Pinpoint the cell where the given text exists, returning its (x, y) midpoint coordinate. 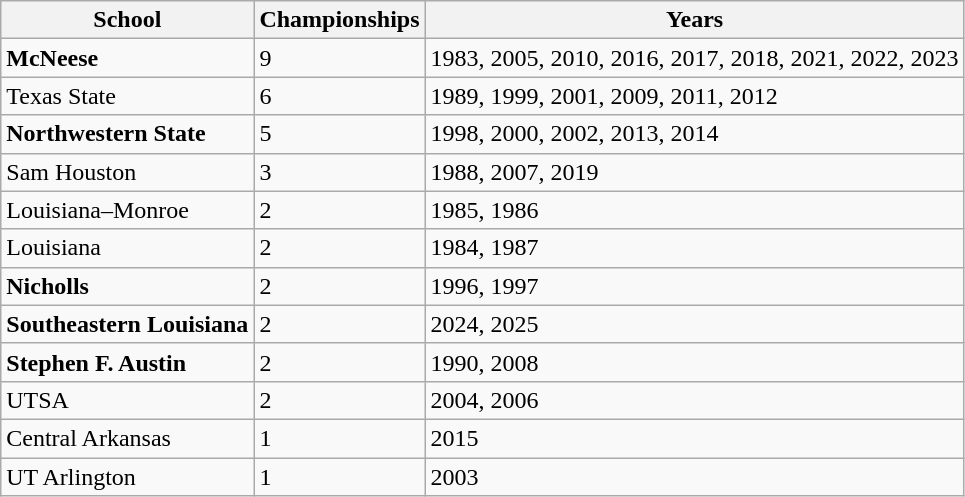
3 (340, 172)
6 (340, 96)
1998, 2000, 2002, 2013, 2014 (694, 134)
2024, 2025 (694, 324)
Louisiana–Monroe (128, 210)
UT Arlington (128, 477)
Louisiana (128, 248)
Stephen F. Austin (128, 362)
1983, 2005, 2010, 2016, 2017, 2018, 2021, 2022, 2023 (694, 58)
1990, 2008 (694, 362)
Southeastern Louisiana (128, 324)
Sam Houston (128, 172)
Championships (340, 20)
2015 (694, 438)
1984, 1987 (694, 248)
School (128, 20)
1996, 1997 (694, 286)
McNeese (128, 58)
1988, 2007, 2019 (694, 172)
Northwestern State (128, 134)
1989, 1999, 2001, 2009, 2011, 2012 (694, 96)
9 (340, 58)
Central Arkansas (128, 438)
Years (694, 20)
1985, 1986 (694, 210)
2003 (694, 477)
Nicholls (128, 286)
UTSA (128, 400)
Texas State (128, 96)
2004, 2006 (694, 400)
5 (340, 134)
